Pinpoint the cell where the given text exists, returning its (X, Y) midpoint coordinate. 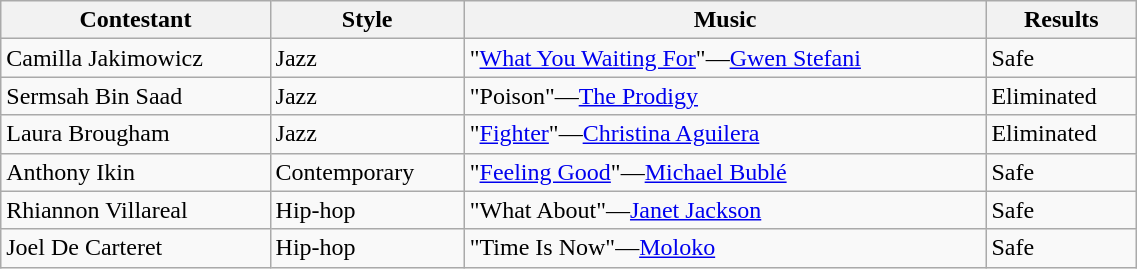
Rhiannon Villareal (136, 210)
Laura Brougham (136, 134)
Contemporary (367, 172)
Results (1062, 20)
Style (367, 20)
"Fighter"—Christina Aguilera (725, 134)
Contestant (136, 20)
"Time Is Now"—Moloko (725, 248)
"Poison"—The Prodigy (725, 96)
"Feeling Good"—Michael Bublé (725, 172)
Camilla Jakimowicz (136, 58)
Music (725, 20)
"What About"—Janet Jackson (725, 210)
Sermsah Bin Saad (136, 96)
Joel De Carteret (136, 248)
Anthony Ikin (136, 172)
"What You Waiting For"—Gwen Stefani (725, 58)
